Find where the given text appears and provide that cell's center as [X, Y] coordinate. 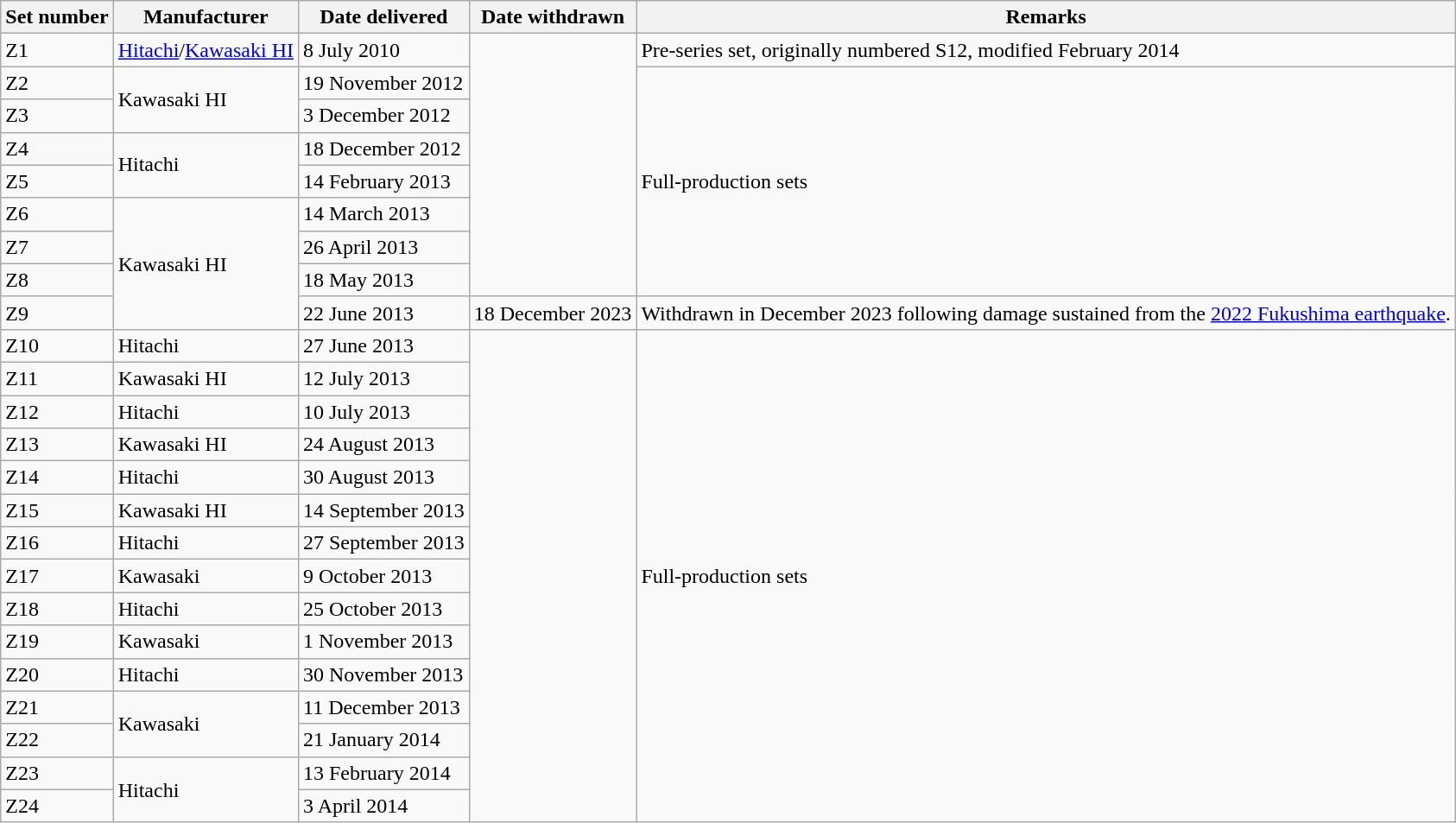
27 September 2013 [383, 543]
Z22 [57, 740]
Z16 [57, 543]
25 October 2013 [383, 609]
Z10 [57, 345]
Z6 [57, 214]
3 April 2014 [383, 806]
Z5 [57, 181]
Z12 [57, 412]
Z11 [57, 378]
14 September 2013 [383, 510]
Z17 [57, 576]
Z18 [57, 609]
19 November 2012 [383, 83]
Z24 [57, 806]
Z7 [57, 247]
Z13 [57, 445]
11 December 2013 [383, 707]
9 October 2013 [383, 576]
Withdrawn in December 2023 following damage sustained from the 2022 Fukushima earthquake. [1047, 313]
Z14 [57, 478]
12 July 2013 [383, 378]
Z3 [57, 116]
Z20 [57, 674]
10 July 2013 [383, 412]
18 December 2023 [553, 313]
Set number [57, 17]
30 November 2013 [383, 674]
Date withdrawn [553, 17]
Z15 [57, 510]
Hitachi/Kawasaki HI [206, 50]
18 December 2012 [383, 149]
Pre-series set, originally numbered S12, modified February 2014 [1047, 50]
3 December 2012 [383, 116]
13 February 2014 [383, 773]
27 June 2013 [383, 345]
Z23 [57, 773]
Z19 [57, 642]
8 July 2010 [383, 50]
14 February 2013 [383, 181]
Manufacturer [206, 17]
21 January 2014 [383, 740]
Z1 [57, 50]
Remarks [1047, 17]
Z4 [57, 149]
30 August 2013 [383, 478]
26 April 2013 [383, 247]
Date delivered [383, 17]
22 June 2013 [383, 313]
14 March 2013 [383, 214]
Z2 [57, 83]
18 May 2013 [383, 280]
Z9 [57, 313]
Z21 [57, 707]
1 November 2013 [383, 642]
Z8 [57, 280]
24 August 2013 [383, 445]
